Return the [X, Y] coordinate for the center point of the cell that contains the specified text.  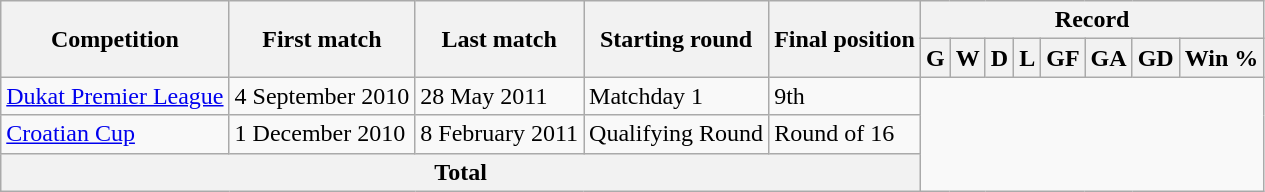
GA [1108, 58]
Qualifying Round [676, 134]
L [1028, 58]
Last match [500, 39]
Competition [115, 39]
W [968, 58]
D [999, 58]
28 May 2011 [500, 96]
Croatian Cup [115, 134]
4 September 2010 [322, 96]
Record [1092, 20]
GF [1063, 58]
G [935, 58]
Win % [1222, 58]
9th [845, 96]
8 February 2011 [500, 134]
First match [322, 39]
GD [1156, 58]
Dukat Premier League [115, 96]
Matchday 1 [676, 96]
Starting round [676, 39]
Final position [845, 39]
1 December 2010 [322, 134]
Round of 16 [845, 134]
Total [461, 172]
